Find where the given text appears and provide that cell's center as (X, Y) coordinate. 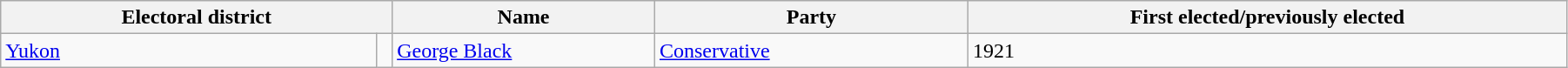
Yukon (189, 51)
Name (524, 17)
Party (811, 17)
Conservative (811, 51)
George Black (524, 51)
Electoral district (197, 17)
1921 (1267, 51)
First elected/previously elected (1267, 17)
